Find where the given text appears and provide that cell's center as (X, Y) coordinate. 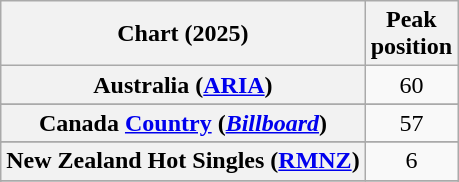
New Zealand Hot Singles (RMNZ) (183, 161)
57 (411, 123)
60 (411, 85)
Australia (ARIA) (183, 85)
Canada Country (Billboard) (183, 123)
6 (411, 161)
Peakposition (411, 34)
Chart (2025) (183, 34)
